Find where the given text appears and provide that cell's center as (X, Y) coordinate. 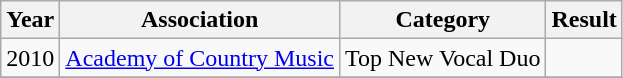
Association (200, 20)
Result (584, 20)
Top New Vocal Duo (442, 58)
2010 (30, 58)
Year (30, 20)
Academy of Country Music (200, 58)
Category (442, 20)
